Pinpoint the cell where the given text exists, returning its [x, y] midpoint coordinate. 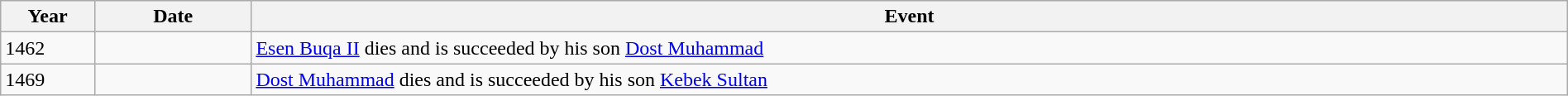
Esen Buqa II dies and is succeeded by his son Dost Muhammad [910, 48]
Dost Muhammad dies and is succeeded by his son Kebek Sultan [910, 79]
1462 [48, 48]
Year [48, 17]
Date [172, 17]
Event [910, 17]
1469 [48, 79]
